Scan for the cell matching the given text and deliver its (x, y) coordinate at center. 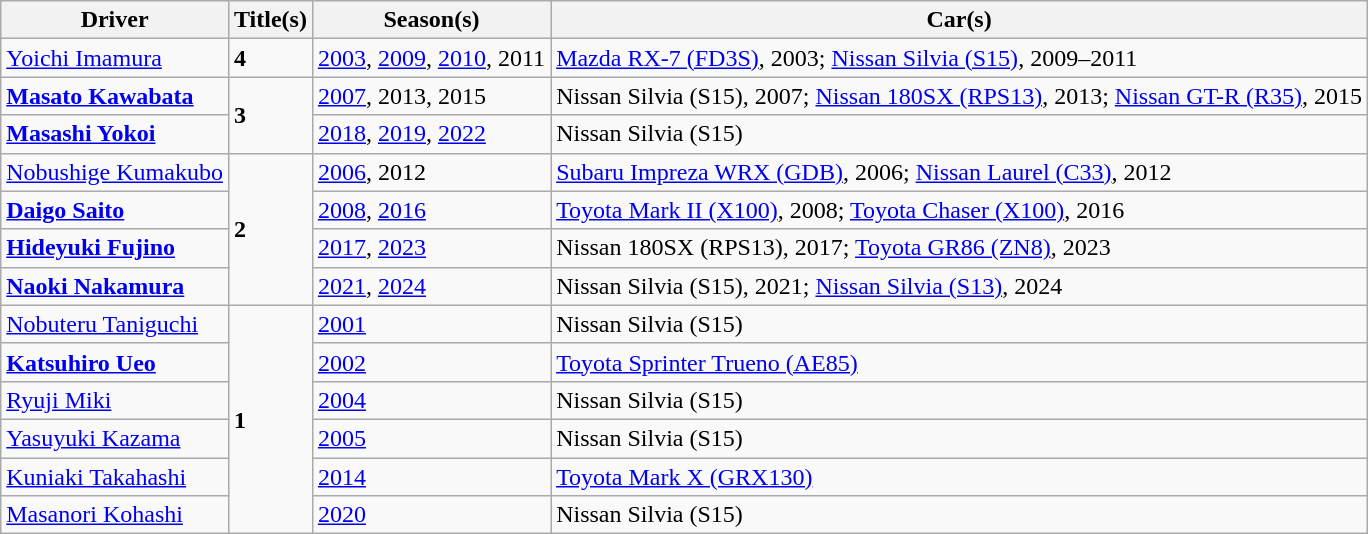
Driver (115, 20)
2003, 2009, 2010, 2011 (431, 58)
Nobuteru Taniguchi (115, 324)
Toyota Sprinter Trueno (AE85) (960, 362)
2017, 2023 (431, 248)
1 (270, 419)
Subaru Impreza WRX (GDB), 2006; Nissan Laurel (C33), 2012 (960, 172)
Season(s) (431, 20)
Nobushige Kumakubo (115, 172)
2014 (431, 477)
Toyota Mark II (X100), 2008; Toyota Chaser (X100), 2016 (960, 210)
Car(s) (960, 20)
Nissan Silvia (S15), 2007; Nissan 180SX (RPS13), 2013; Nissan GT-R (R35), 2015 (960, 96)
2005 (431, 438)
3 (270, 115)
Katsuhiro Ueo (115, 362)
Title(s) (270, 20)
2002 (431, 362)
2021, 2024 (431, 286)
4 (270, 58)
Nissan Silvia (S15), 2021; Nissan Silvia (S13), 2024 (960, 286)
Masanori Kohashi (115, 515)
Daigo Saito (115, 210)
Hideyuki Fujino (115, 248)
Yoichi Imamura (115, 58)
2006, 2012 (431, 172)
Ryuji Miki (115, 400)
Toyota Mark X (GRX130) (960, 477)
2007, 2013, 2015 (431, 96)
Kuniaki Takahashi (115, 477)
2020 (431, 515)
Naoki Nakamura (115, 286)
Nissan 180SX (RPS13), 2017; Toyota GR86 (ZN8), 2023 (960, 248)
Mazda RX-7 (FD3S), 2003; Nissan Silvia (S15), 2009–2011 (960, 58)
2018, 2019, 2022 (431, 134)
Yasuyuki Kazama (115, 438)
2 (270, 229)
2004 (431, 400)
Masashi Yokoi (115, 134)
2008, 2016 (431, 210)
2001 (431, 324)
Masato Kawabata (115, 96)
